Extract the (x, y) coordinate from the center of the cell holding the provided text.  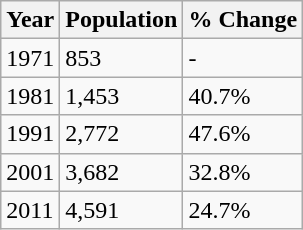
- (243, 58)
1,453 (122, 96)
32.8% (243, 172)
47.6% (243, 134)
40.7% (243, 96)
2001 (30, 172)
2,772 (122, 134)
1971 (30, 58)
Population (122, 20)
853 (122, 58)
1991 (30, 134)
1981 (30, 96)
Year (30, 20)
24.7% (243, 210)
% Change (243, 20)
3,682 (122, 172)
4,591 (122, 210)
2011 (30, 210)
